Scan for the cell matching the given text and deliver its (x, y) coordinate at center. 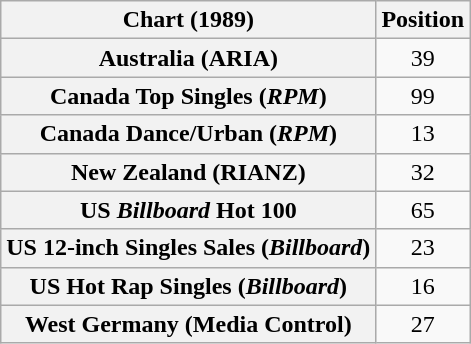
Canada Top Singles (RPM) (188, 96)
West Germany (Media Control) (188, 324)
65 (423, 210)
US Billboard Hot 100 (188, 210)
Position (423, 20)
39 (423, 58)
99 (423, 96)
32 (423, 172)
US 12-inch Singles Sales (Billboard) (188, 248)
Chart (1989) (188, 20)
Australia (ARIA) (188, 58)
27 (423, 324)
New Zealand (RIANZ) (188, 172)
US Hot Rap Singles (Billboard) (188, 286)
Canada Dance/Urban (RPM) (188, 134)
16 (423, 286)
23 (423, 248)
13 (423, 134)
